Output the [X, Y] coordinate of the center of the cell containing the given text.  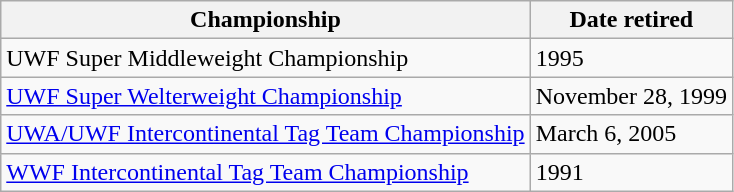
1991 [631, 172]
UWF Super Middleweight Championship [266, 58]
UWA/UWF Intercontinental Tag Team Championship [266, 134]
1995 [631, 58]
Date retired [631, 20]
WWF Intercontinental Tag Team Championship [266, 172]
Championship [266, 20]
November 28, 1999 [631, 96]
March 6, 2005 [631, 134]
UWF Super Welterweight Championship [266, 96]
